Provide the [X, Y] coordinate of the cell's center where the given text is located.  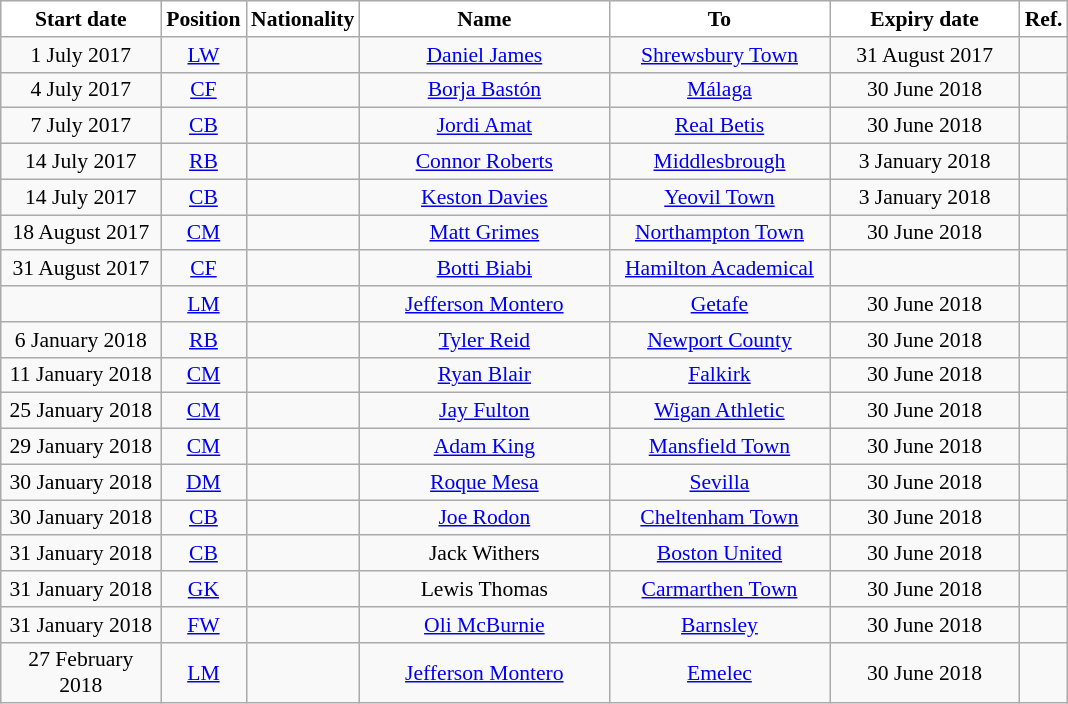
Newport County [719, 340]
LW [204, 55]
Wigan Athletic [719, 411]
DM [204, 482]
Ryan Blair [484, 375]
Oli McBurnie [484, 625]
GK [204, 589]
11 January 2018 [81, 375]
29 January 2018 [81, 447]
FW [204, 625]
Middlesbrough [719, 162]
Position [204, 19]
Name [484, 19]
Jack Withers [484, 554]
Shrewsbury Town [719, 55]
18 August 2017 [81, 233]
Connor Roberts [484, 162]
Roque Mesa [484, 482]
Botti Biabi [484, 269]
Lewis Thomas [484, 589]
To [719, 19]
Jordi Amat [484, 126]
Nationality [302, 19]
Start date [81, 19]
1 July 2017 [81, 55]
Adam King [484, 447]
Getafe [719, 304]
Carmarthen Town [719, 589]
25 January 2018 [81, 411]
Ref. [1044, 19]
Tyler Reid [484, 340]
4 July 2017 [81, 90]
Emelec [719, 672]
Jay Fulton [484, 411]
Cheltenham Town [719, 518]
Hamilton Academical [719, 269]
Matt Grimes [484, 233]
Falkirk [719, 375]
Sevilla [719, 482]
27 February 2018 [81, 672]
Barnsley [719, 625]
Real Betis [719, 126]
7 July 2017 [81, 126]
Joe Rodon [484, 518]
Málaga [719, 90]
Keston Davies [484, 197]
6 January 2018 [81, 340]
Daniel James [484, 55]
Northampton Town [719, 233]
Expiry date [925, 19]
Mansfield Town [719, 447]
Yeovil Town [719, 197]
Boston United [719, 554]
Borja Bastón [484, 90]
